Determine the (X, Y) coordinate at the center of the cell enclosing the given text.  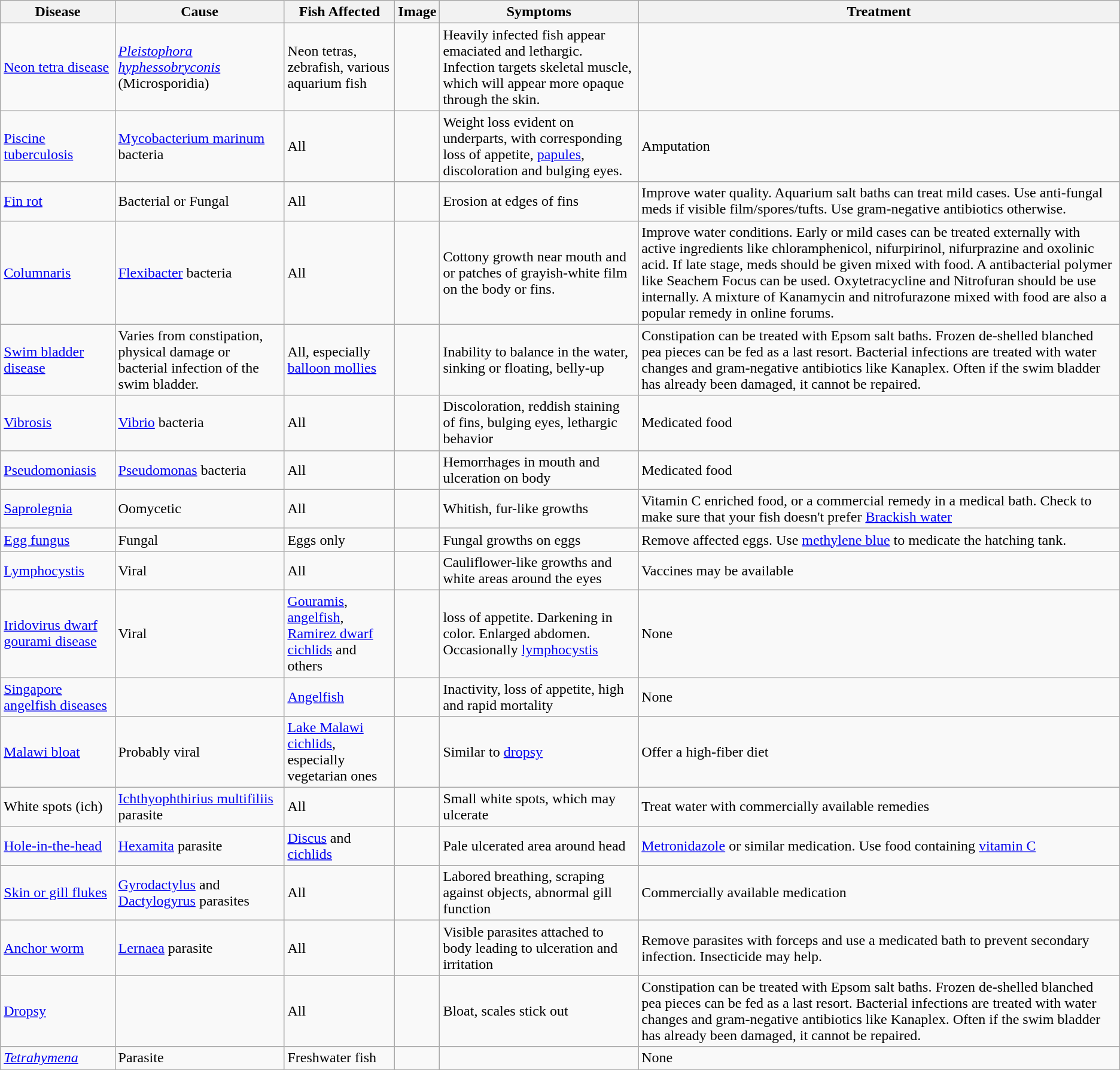
Erosion at edges of fins (539, 201)
Iridovirus dwarf gourami disease (57, 633)
Flexibacter bacteria (200, 273)
Neon tetra disease (57, 67)
Discus and cichlids (340, 846)
Lake Malawi cichlids, especially vegetarian ones (340, 752)
Vaccines may be available (879, 571)
Eggs only (340, 539)
Bacterial or Fungal (200, 201)
Pseudomoniasis (57, 470)
Columnaris (57, 273)
Freshwater fish (340, 1058)
Vibrio bacteria (200, 423)
Commercially available medication (879, 893)
Parasite (200, 1058)
Swim bladder disease (57, 360)
All, especially balloon mollies (340, 360)
Fish Affected (340, 12)
Pseudomonas bacteria (200, 470)
Piscine tuberculosis (57, 146)
Varies from constipation, physical damage or bacterial infection of the swim bladder. (200, 360)
Visible parasites attached to body leading to ulceration and irritation (539, 948)
Skin or gill flukes (57, 893)
Remove parasites with forceps and use a medicated bath to prevent secondary infection. Insecticide may help. (879, 948)
Fungal (200, 539)
Offer a high-fiber diet (879, 752)
Probably viral (200, 752)
Discoloration, reddish staining of fins, bulging eyes, lethargic behavior (539, 423)
Hole-in-the-head (57, 846)
Fungal growths on eggs (539, 539)
Vitamin C enriched food, or a commercial remedy in a medical bath. Check to make sure that your fish doesn't prefer Brackish water (879, 508)
Saprolegnia (57, 508)
Hexamita parasite (200, 846)
Inactivity, loss of appetite, high and rapid mortality (539, 696)
White spots (ich) (57, 807)
Cottony growth near mouth and or patches of grayish-white film on the body or fins. (539, 273)
Similar to dropsy (539, 752)
Weight loss evident on underparts, with corresponding loss of appetite, papules, discoloration and bulging eyes. (539, 146)
Lymphocystis (57, 571)
Treat water with commercially available remedies (879, 807)
Neon tetras, zebrafish, various aquarium fish (340, 67)
Gouramis, angelfish, Ramirez dwarf cichlids and others (340, 633)
Vibrosis (57, 423)
Bloat, scales stick out (539, 1011)
Cauliflower-like growths and white areas around the eyes (539, 571)
Inability to balance in the water, sinking or floating, belly-up (539, 360)
loss of appetite. Darkening in color. Enlarged abdomen. Occasionally lymphocystis (539, 633)
Treatment (879, 12)
Hemorrhages in mouth and ulceration on body (539, 470)
Labored breathing, scraping against objects, abnormal gill function (539, 893)
Dropsy (57, 1011)
Egg fungus (57, 539)
Angelfish (340, 696)
Singapore angelfish diseases (57, 696)
Ichthyophthirius multifiliis parasite (200, 807)
Metronidazole or similar medication. Use food containing vitamin C (879, 846)
Tetrahymena (57, 1058)
Mycobacterium marinum bacteria (200, 146)
Fin rot (57, 201)
Symptoms (539, 12)
Pleistophora hyphessobryconis (Microsporidia) (200, 67)
Pale ulcerated area around head (539, 846)
Image (418, 12)
Malawi bloat (57, 752)
Gyrodactylus and Dactylogyrus parasites (200, 893)
Remove affected eggs. Use methylene blue to medicate the hatching tank. (879, 539)
Cause (200, 12)
Lernaea parasite (200, 948)
Disease (57, 12)
Oomycetic (200, 508)
Amputation (879, 146)
Anchor worm (57, 948)
Small white spots, which may ulcerate (539, 807)
Whitish, fur-like growths (539, 508)
Heavily infected fish appear emaciated and lethargic. Infection targets skeletal muscle, which will appear more opaque through the skin. (539, 67)
